Provide the [x, y] coordinate of the cell's center where the given text is located.  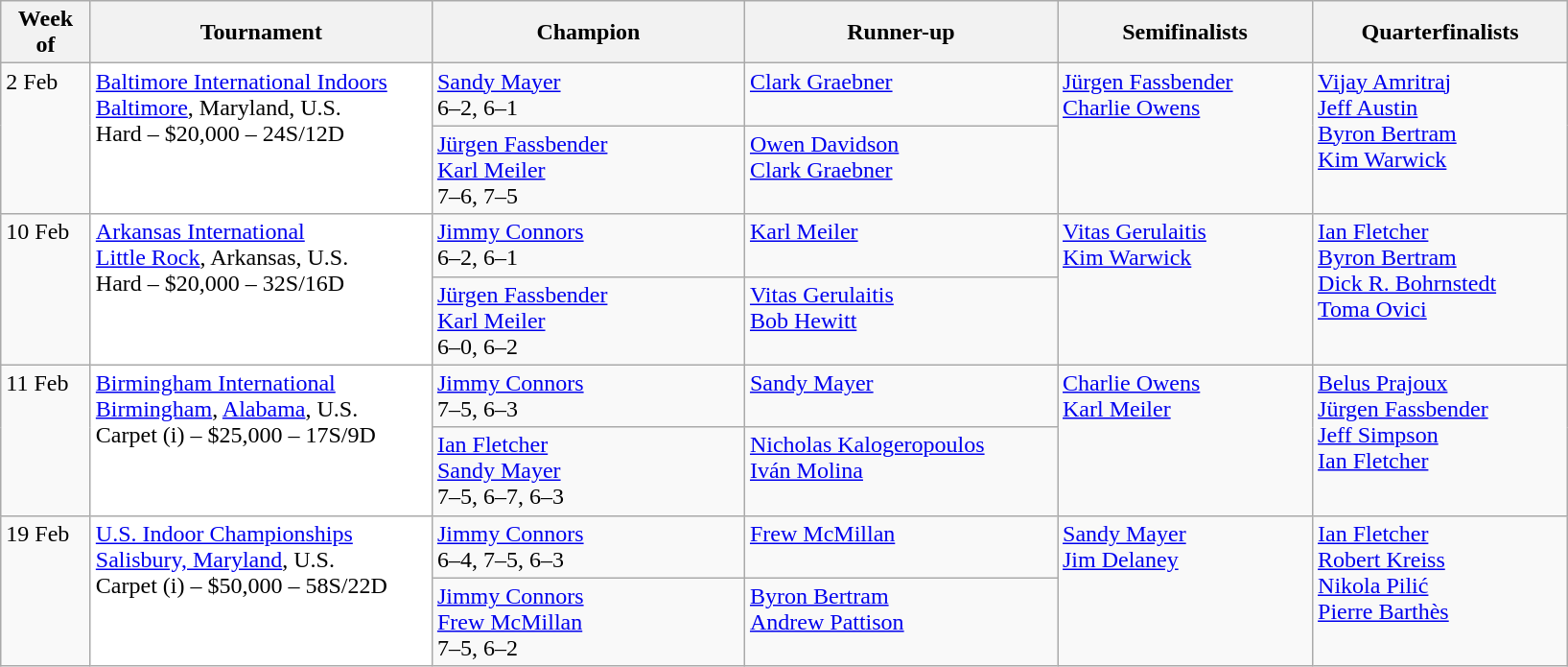
Jimmy Connors Frew McMillan 7–5, 6–2 [588, 622]
Jimmy Connors 7–5, 6–3 [588, 395]
Champion [588, 33]
Owen Davidson Clark Graebner [901, 170]
Jürgen Fassbender Karl Meiler 7–6, 7–5 [588, 170]
Ian Fletcher Sandy Mayer 7–5, 6–7, 6–3 [588, 471]
Sandy Mayer 6–2, 6–1 [588, 94]
Ian Fletcher Robert Kreiss Nikola Pilić Pierre Barthès [1440, 591]
Week of [46, 33]
Birmingham International Birmingham, Alabama, U.S. Carpet (i) – $25,000 – 17S/9D [261, 440]
Jürgen Fassbender Charlie Owens [1184, 138]
11 Feb [46, 440]
Clark Graebner [901, 94]
Vijay Amritraj Jeff Austin Byron Bertram Kim Warwick [1440, 138]
Frew McMillan [901, 547]
Quarterfinalists [1440, 33]
Jimmy Connors 6–4, 7–5, 6–3 [588, 547]
19 Feb [46, 591]
U.S. Indoor Championships Salisbury, Maryland, U.S. Carpet (i) – $50,000 – 58S/22D [261, 591]
Ian Fletcher Byron Bertram Dick R. Bohrnstedt Toma Ovici [1440, 290]
Karl Meiler [901, 246]
Semifinalists [1184, 33]
Nicholas Kalogeropoulos Iván Molina [901, 471]
Charlie Owens Karl Meiler [1184, 440]
Sandy Mayer Jim Delaney [1184, 591]
Vitas Gerulaitis Kim Warwick [1184, 290]
Byron Bertram Andrew Pattison [901, 622]
Baltimore International Indoors Baltimore, Maryland, U.S. Hard – $20,000 – 24S/12D [261, 138]
10 Feb [46, 290]
Vitas Gerulaitis Bob Hewitt [901, 321]
Belus Prajoux Jürgen Fassbender Jeff Simpson Ian Fletcher [1440, 440]
Tournament [261, 33]
Arkansas International Little Rock, Arkansas, U.S. Hard – $20,000 – 32S/16D [261, 290]
Jürgen Fassbender Karl Meiler 6–0, 6–2 [588, 321]
Runner-up [901, 33]
Jimmy Connors 6–2, 6–1 [588, 246]
2 Feb [46, 138]
Sandy Mayer [901, 395]
